Return the (X, Y) coordinate for the center point of the cell that contains the specified text.  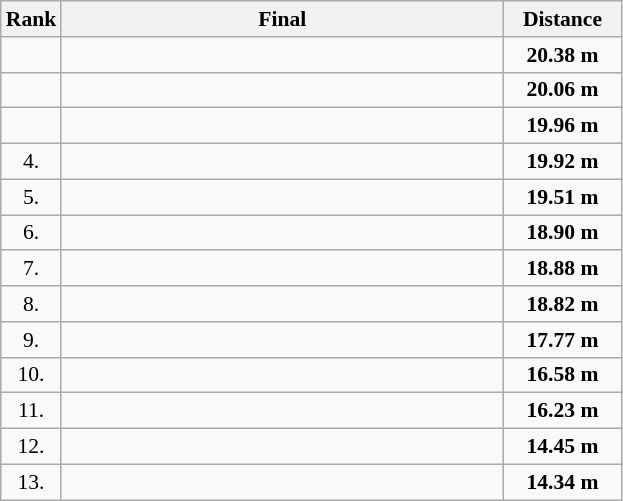
19.92 m (562, 162)
14.45 m (562, 447)
14.34 m (562, 482)
19.96 m (562, 126)
11. (32, 411)
Final (282, 19)
10. (32, 375)
20.38 m (562, 55)
4. (32, 162)
9. (32, 340)
6. (32, 233)
Distance (562, 19)
19.51 m (562, 197)
Rank (32, 19)
7. (32, 269)
5. (32, 197)
18.90 m (562, 233)
18.82 m (562, 304)
13. (32, 482)
17.77 m (562, 340)
8. (32, 304)
16.23 m (562, 411)
16.58 m (562, 375)
20.06 m (562, 90)
12. (32, 447)
18.88 m (562, 269)
